Return (X, Y) of the center of cell containing provided text 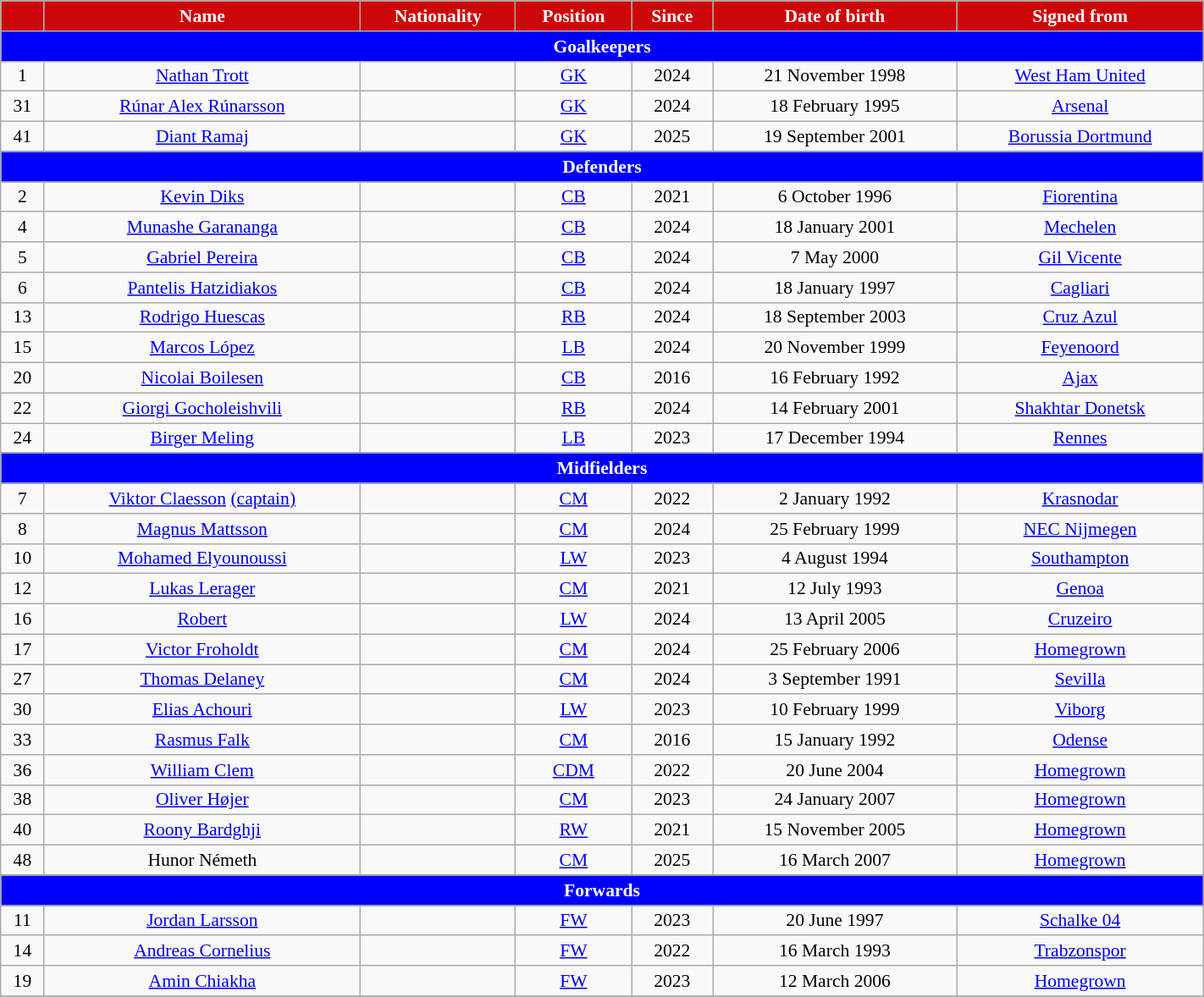
48 (22, 861)
CDM (574, 770)
Nathan Trott (202, 76)
Marcos López (202, 348)
18 January 2001 (835, 228)
Viborg (1080, 710)
Gil Vicente (1080, 257)
West Ham United (1080, 76)
13 April 2005 (835, 620)
Genoa (1080, 589)
RW (574, 830)
Arsenal (1080, 107)
Mechelen (1080, 228)
NEC Nijmegen (1080, 529)
14 (22, 951)
16 February 1992 (835, 378)
20 June 2004 (835, 770)
Andreas Cornelius (202, 951)
36 (22, 770)
Odense (1080, 740)
Nicolai Boilesen (202, 378)
14 February 2001 (835, 408)
Viktor Claesson (captain) (202, 499)
10 February 1999 (835, 710)
4 August 1994 (835, 559)
Position (574, 16)
6 (22, 288)
Pantelis Hatzidiakos (202, 288)
Robert (202, 620)
11 (22, 921)
Shakhtar Donetsk (1080, 408)
Goalkeepers (602, 47)
Oliver Højer (202, 800)
Amin Chiakha (202, 981)
Signed from (1080, 16)
20 November 1999 (835, 348)
12 (22, 589)
Birger Meling (202, 438)
10 (22, 559)
19 September 2001 (835, 137)
41 (22, 137)
19 (22, 981)
Cruz Azul (1080, 317)
Thomas Delaney (202, 680)
Date of birth (835, 16)
Krasnodar (1080, 499)
8 (22, 529)
24 (22, 438)
7 (22, 499)
15 November 2005 (835, 830)
2 (22, 197)
16 (22, 620)
25 February 2006 (835, 649)
Lukas Lerager (202, 589)
Rasmus Falk (202, 740)
20 June 1997 (835, 921)
18 January 1997 (835, 288)
Cruzeiro (1080, 620)
Schalke 04 (1080, 921)
Cagliari (1080, 288)
Elias Achouri (202, 710)
16 March 1993 (835, 951)
Gabriel Pereira (202, 257)
6 October 1996 (835, 197)
Rodrigo Huescas (202, 317)
Mohamed Elyounoussi (202, 559)
Borussia Dortmund (1080, 137)
Sevilla (1080, 680)
Munashe Garananga (202, 228)
1 (22, 76)
Southampton (1080, 559)
12 March 2006 (835, 981)
15 January 1992 (835, 740)
16 March 2007 (835, 861)
33 (22, 740)
Feyenoord (1080, 348)
24 January 2007 (835, 800)
Midfielders (602, 469)
Magnus Mattsson (202, 529)
Hunor Németh (202, 861)
Jordan Larsson (202, 921)
31 (22, 107)
5 (22, 257)
18 February 1995 (835, 107)
18 September 2003 (835, 317)
25 February 1999 (835, 529)
Diant Ramaj (202, 137)
27 (22, 680)
Rúnar Alex Rúnarsson (202, 107)
12 July 1993 (835, 589)
30 (22, 710)
40 (22, 830)
7 May 2000 (835, 257)
Victor Froholdt (202, 649)
Giorgi Gocholeishvili (202, 408)
Roony Bardghji (202, 830)
William Clem (202, 770)
2 January 1992 (835, 499)
17 December 1994 (835, 438)
21 November 1998 (835, 76)
20 (22, 378)
15 (22, 348)
Fiorentina (1080, 197)
Rennes (1080, 438)
17 (22, 649)
Defenders (602, 167)
Name (202, 16)
Trabzonspor (1080, 951)
Since (672, 16)
Nationality (439, 16)
3 September 1991 (835, 680)
13 (22, 317)
Kevin Diks (202, 197)
Forwards (602, 890)
22 (22, 408)
Ajax (1080, 378)
4 (22, 228)
38 (22, 800)
